For the text-containing cell, return its midpoint in (x, y) coordinate format. 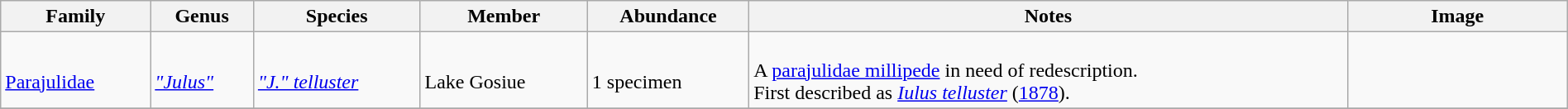
Genus (202, 17)
Image (1457, 17)
Member (504, 17)
Lake Gosiue (504, 70)
"J." telluster (337, 70)
Notes (1049, 17)
A parajulidae millipede in need of redescription.First described as Iulus telluster (1878). (1049, 70)
"Julus" (202, 70)
Species (337, 17)
Family (76, 17)
Parajulidae (76, 70)
1 specimen (668, 70)
Abundance (668, 17)
